Capture the cell that displays the provided text and extract its (X, Y) central coordinate. 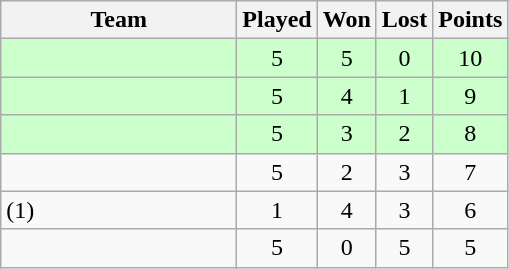
Points (470, 20)
(1) (119, 210)
Lost (404, 20)
Played (277, 20)
6 (470, 210)
7 (470, 172)
9 (470, 96)
10 (470, 58)
Team (119, 20)
Won (346, 20)
8 (470, 134)
